Search for the cell housing the specified text and yield its (X, Y) center coordinate. 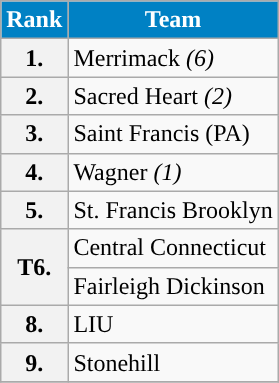
Saint Francis (PA) (173, 134)
Sacred Heart (2) (173, 96)
2. (34, 96)
Team (173, 20)
LIU (173, 324)
3. (34, 134)
Wagner (1) (173, 172)
8. (34, 324)
Fairleigh Dickinson (173, 286)
5. (34, 210)
Central Connecticut (173, 248)
4. (34, 172)
Stonehill (173, 362)
Rank (34, 20)
1. (34, 58)
St. Francis Brooklyn (173, 210)
Merrimack (6) (173, 58)
T6. (34, 267)
9. (34, 362)
